Pinpoint the cell where the given text exists, returning its (x, y) midpoint coordinate. 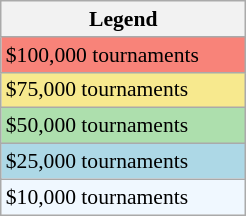
$10,000 tournaments (124, 197)
$50,000 tournaments (124, 126)
$25,000 tournaments (124, 162)
$75,000 tournaments (124, 90)
Legend (124, 19)
$100,000 tournaments (124, 55)
